Determine the [X, Y] coordinate at the center of the cell enclosing the given text.  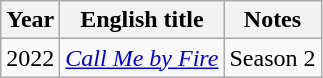
Season 2 [272, 58]
English title [142, 20]
Notes [272, 20]
Call Me by Fire [142, 58]
2022 [30, 58]
Year [30, 20]
